Determine the [x, y] coordinate at the center of the cell enclosing the given text.  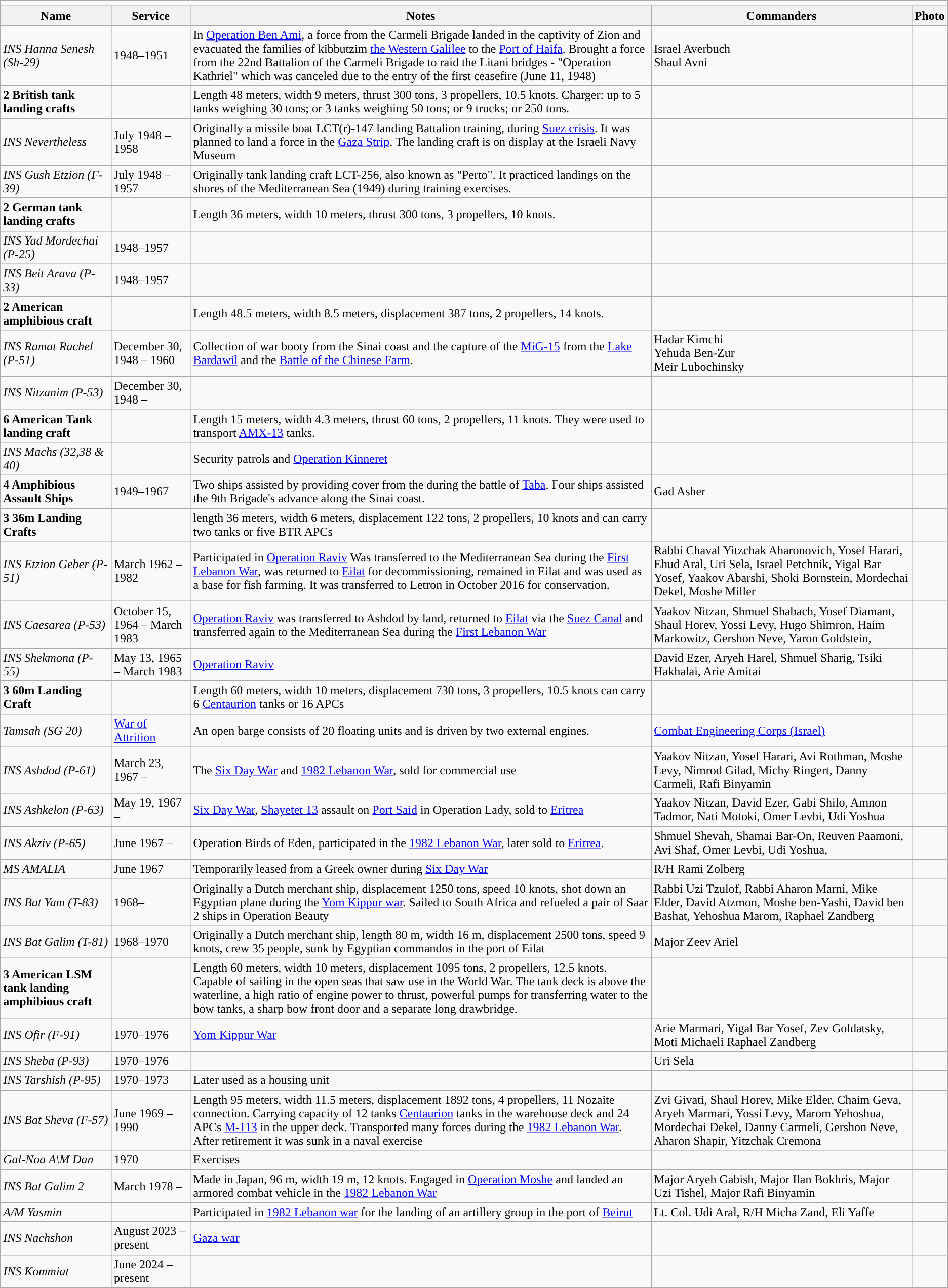
December 30, 1948 – 1960 [150, 353]
INS Bat Yam (T-83) [56, 902]
INS Bat Galim (T-81) [56, 942]
INS Akziv (P-65) [56, 842]
INS Shekmona (P-55) [56, 664]
INS Machs (32,38 & 40) [56, 459]
INS Yad Mordechai (P-25) [56, 247]
Security patrols and Operation Kinneret [421, 459]
Gad Asher [781, 492]
Collection of war booty from the Sinai coast and the capture of the MiG-15 from the Lake Bardawil and the Battle of the Chinese Farm. [421, 353]
Exercises [421, 1160]
1949–1967 [150, 492]
Hadar KimchiYehuda Ben-ZurMeir Lubochinsky [781, 353]
Major Zeev Ariel [781, 942]
INS Caesarea (P-53) [56, 625]
March 1978 – [150, 1186]
August 2023 – present [150, 1238]
INS Ofir (F-91) [56, 1035]
Length 36 meters, width 10 meters, thrust 300 tons, 3 propellers, 10 knots. [421, 215]
Service [150, 16]
Name [56, 16]
1968– [150, 902]
INS Tarshish (P-95) [56, 1080]
Combat Engineering Corps (Israel) [781, 730]
Six Day War, Shayetet 13 assault on Port Said in Operation Lady, sold to Eritrea [421, 810]
2 German tank landing crafts [56, 215]
Length 48.5 meters, width 8.5 meters, displacement 387 tons, 2 propellers, 14 knots. [421, 313]
MS AMALIA [56, 869]
INS Etzion Geber (P-51) [56, 571]
December 30, 1948 – [150, 393]
War of Attrition [150, 730]
3 60m Landing Craft [56, 698]
Length 60 meters, width 10 meters, displacement 730 tons, 3 propellers, 10.5 knots can carry 6 Centaurion tanks or 16 APCs [421, 698]
March 1962 – 1982 [150, 571]
Rabbi Uzi Tzulof, Rabbi Aharon Marni, Mike Elder, David Atzmon, Moshe ben-Yashi, David ben Bashat, Yehoshua Marom, Raphael Zandberg [781, 902]
Yaakov Nitzan, Yosef Harari, Avi Rothman, Moshe Levy, Nimrod Gilad, Michy Ringert, Danny Carmeli, Rafi Binyamin [781, 770]
Photo [930, 16]
1948–1951 [150, 56]
Arie Marmari, Yigal Bar Yosef, Zev Goldatsky, Moti Michaeli Raphael Zandberg [781, 1035]
INS Gush Etzion (F-39) [56, 181]
2 British tank landing crafts [56, 102]
1970–1973 [150, 1080]
Length 15 meters, width 4.3 meters, thrust 60 tons, 2 propellers, 11 knots. They were used to transport AMX-13 tanks. [421, 425]
March 23, 1967 – [150, 770]
Uri Sela [781, 1061]
6 American Tank landing craft [56, 425]
1968–1970 [150, 942]
INS Nachshon [56, 1238]
INS Beit Arava (P-33) [56, 280]
3 36m Landing Crafts [56, 525]
Lt. Col. Udi Aral, R/H Micha Zand, Eli Yaffe [781, 1212]
A/M Yasmin [56, 1212]
2 American amphibious craft [56, 313]
INS Ashdod (P-61) [56, 770]
Commanders [781, 16]
Yom Kippur War [421, 1035]
Israel AverbuchShaul Avni [781, 56]
David Ezer, Aryeh Harel, Shmuel Sharig, Tsiki Hakhalai, Arie Amitai [781, 664]
Gal-Noa A\M Dan [56, 1160]
Yaakov Nitzan, Shmuel Shabach, Yosef Diamant, Shaul Horev, Yossi Levy, Hugo Shimron, Haim Markowitz, Gershon Neve, Yaron Goldstein, [781, 625]
length 36 meters, width 6 meters, displacement 122 tons, 2 propellers, 10 knots and can carry two tanks or five BTR APCs [421, 525]
INS Nevertheless [56, 142]
June 2024 – present [150, 1271]
1970 [150, 1160]
July 1948 – 1958 [150, 142]
R/H Rami Zolberg [781, 869]
June 1967 – [150, 842]
May 13, 1965 – March 1983 [150, 664]
Tamsah (SG 20) [56, 730]
Yaakov Nitzan, David Ezer, Gabi Shilo, Amnon Tadmor, Nati Motoki, Omer Levbi, Udi Yoshua [781, 810]
Notes [421, 16]
Operation Birds of Eden, participated in the 1982 Lebanon War, later sold to Eritrea. [421, 842]
INS Bat Galim 2 [56, 1186]
Gaza war [421, 1238]
INS Ramat Rachel (P-51) [56, 353]
INS Nitzanim (P-53) [56, 393]
Major Aryeh Gabish, Major Ilan Bokhris, Major Uzi Tishel, Major Rafi Binyamin [781, 1186]
INS Bat Sheva (F-57) [56, 1120]
INS Kommiat [56, 1271]
June 1967 [150, 869]
July 1948 – 1957 [150, 181]
Operation Raviv [421, 664]
Shmuel Shevah, Shamai Bar-On, Reuven Paamoni, Avi Shaf, Omer Levbi, Udi Yoshua, [781, 842]
INS Sheba (P-93) [56, 1061]
INS Hanna Senesh (Sh-29) [56, 56]
INS Ashkelon (P-63) [56, 810]
Participated in 1982 Lebanon war for the landing of an artillery group in the port of Beirut [421, 1212]
Two ships assisted by providing cover from the during the battle of Taba. Four ships assisted the 9th Brigade's advance along the Sinai coast. [421, 492]
3 American LSM tank landing amphibious craft [56, 988]
4 Amphibious Assault Ships [56, 492]
June 1969 – 1990 [150, 1120]
Temporarily leased from a Greek owner during Six Day War [421, 869]
Made in Japan, 96 m, width 19 m, 12 knots. Engaged in Operation Moshe and landed an armored combat vehicle in the 1982 Lebanon War [421, 1186]
Later used as a housing unit [421, 1080]
The Six Day War and 1982 Lebanon War, sold for commercial use [421, 770]
An open barge consists of 20 floating units and is driven by two external engines. [421, 730]
May 19, 1967 – [150, 810]
October 15, 1964 – March 1983 [150, 625]
